From the cell containing the given text, extract its center point as [x, y] coordinate. 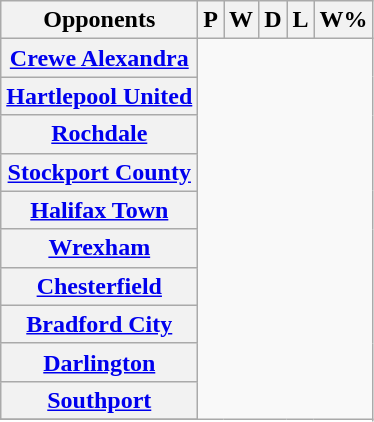
Rochdale [100, 134]
D [273, 20]
Hartlepool United [100, 96]
W [242, 20]
Chesterfield [100, 286]
Wrexham [100, 248]
P [211, 20]
L [300, 20]
Crewe Alexandra [100, 58]
Halifax Town [100, 210]
Southport [100, 400]
Opponents [100, 20]
Bradford City [100, 324]
Stockport County [100, 172]
W% [344, 20]
Darlington [100, 362]
